Search for the cell housing the specified text and yield its [x, y] center coordinate. 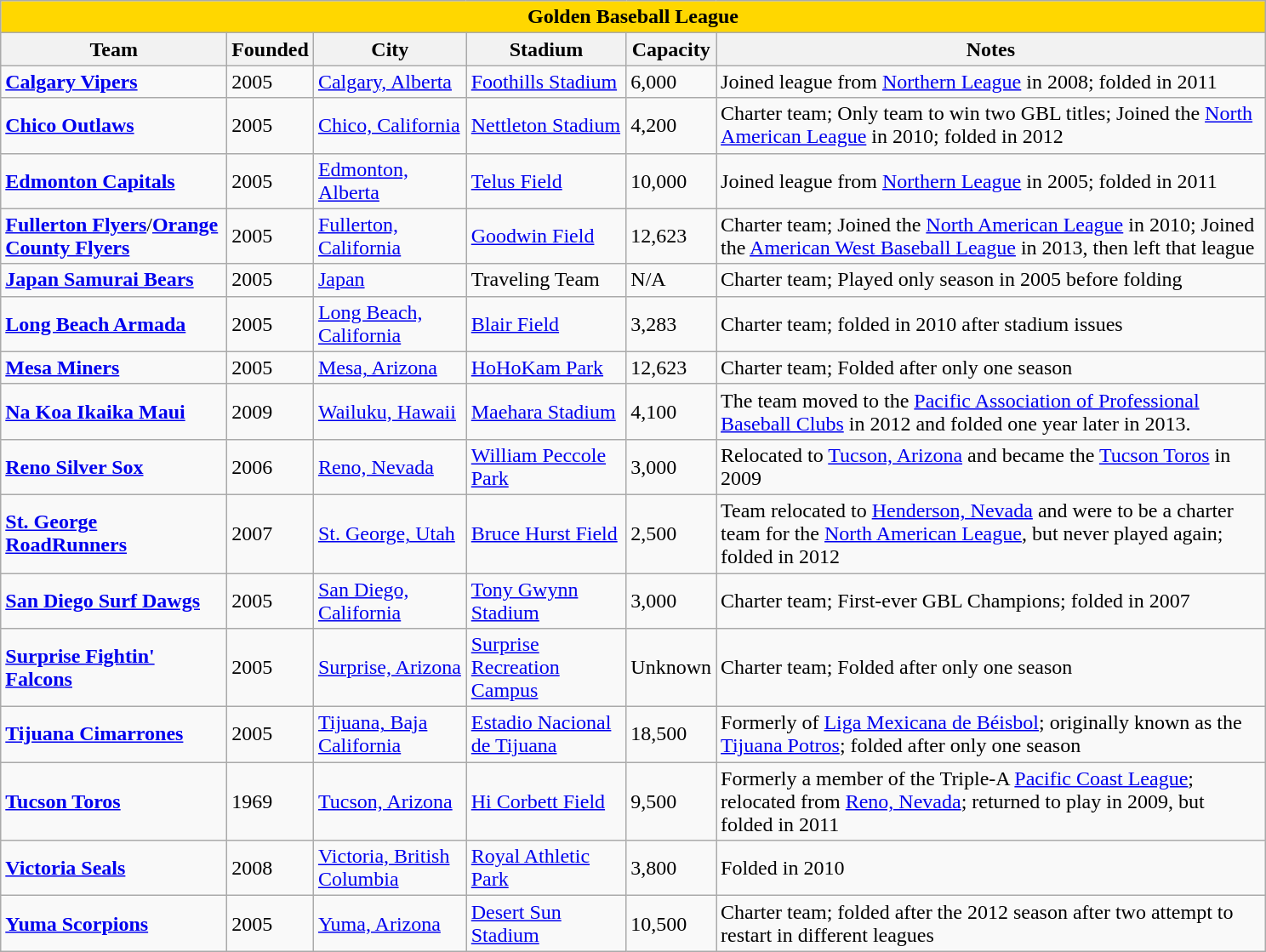
Calgary, Alberta [390, 82]
Formerly of Liga Mexicana de Béisbol; originally known as the Tijuana Potros; folded after only one season [991, 735]
Japan [390, 280]
Nettleton Stadium [546, 126]
Charter team; Joined the North American League in 2010; Joined the American West Baseball League in 2013, then left that league [991, 237]
Yuma, Arizona [390, 924]
Surprise, Arizona [390, 668]
10,000 [671, 180]
Notes [991, 49]
Long Beach, California [390, 323]
3,800 [671, 868]
2009 [271, 412]
Surprise Recreation Campus [546, 668]
City [390, 49]
HoHoKam Park [546, 368]
Fullerton Flyers/Orange County Flyers [114, 237]
2008 [271, 868]
The team moved to the Pacific Association of Professional Baseball Clubs in 2012 and folded one year later in 2013. [991, 412]
Hi Corbett Field [546, 801]
Charter team; First-ever GBL Champions; folded in 2007 [991, 601]
3,283 [671, 323]
St. George, Utah [390, 533]
Traveling Team [546, 280]
Na Koa Ikaika Maui [114, 412]
Folded in 2010 [991, 868]
2007 [271, 533]
St. George RoadRunners [114, 533]
2006 [271, 466]
Mesa Miners [114, 368]
Japan Samurai Bears [114, 280]
Charter team; Played only season in 2005 before folding [991, 280]
Relocated to Tucson, Arizona and became the Tucson Toros in 2009 [991, 466]
Tony Gwynn Stadium [546, 601]
Estadio Nacional de Tijuana [546, 735]
Unknown [671, 668]
Reno Silver Sox [114, 466]
Fullerton, California [390, 237]
Joined league from Northern League in 2005; folded in 2011 [991, 180]
N/A [671, 280]
Surprise Fightin' Falcons [114, 668]
Yuma Scorpions [114, 924]
Edmonton Capitals [114, 180]
Tucson Toros [114, 801]
10,500 [671, 924]
Joined league from Northern League in 2008; folded in 2011 [991, 82]
Charter team; folded in 2010 after stadium issues [991, 323]
Long Beach Armada [114, 323]
4,200 [671, 126]
William Peccole Park [546, 466]
Royal Athletic Park [546, 868]
2,500 [671, 533]
Reno, Nevada [390, 466]
6,000 [671, 82]
Charter team; Only team to win two GBL titles; Joined the North American League in 2010; folded in 2012 [991, 126]
Tijuana Cimarrones [114, 735]
Stadium [546, 49]
Chico, California [390, 126]
9,500 [671, 801]
Calgary Vipers [114, 82]
18,500 [671, 735]
San Diego, California [390, 601]
Mesa, Arizona [390, 368]
Capacity [671, 49]
Formerly a member of the Triple-A Pacific Coast League; relocated from Reno, Nevada; returned to play in 2009, but folded in 2011 [991, 801]
Desert Sun Stadium [546, 924]
Maehara Stadium [546, 412]
4,100 [671, 412]
Foothills Stadium [546, 82]
Team [114, 49]
San Diego Surf Dawgs [114, 601]
Charter team; folded after the 2012 season after two attempt to restart in different leagues [991, 924]
Edmonton, Alberta [390, 180]
Goodwin Field [546, 237]
Victoria Seals [114, 868]
Wailuku, Hawaii [390, 412]
Chico Outlaws [114, 126]
Tijuana, Baja California [390, 735]
Team relocated to Henderson, Nevada and were to be a charter team for the North American League, but never played again; folded in 2012 [991, 533]
Tucson, Arizona [390, 801]
Blair Field [546, 323]
1969 [271, 801]
Golden Baseball League [633, 17]
Bruce Hurst Field [546, 533]
Telus Field [546, 180]
Victoria, British Columbia [390, 868]
Founded [271, 49]
